Scan for the cell matching the given text and deliver its [x, y] coordinate at center. 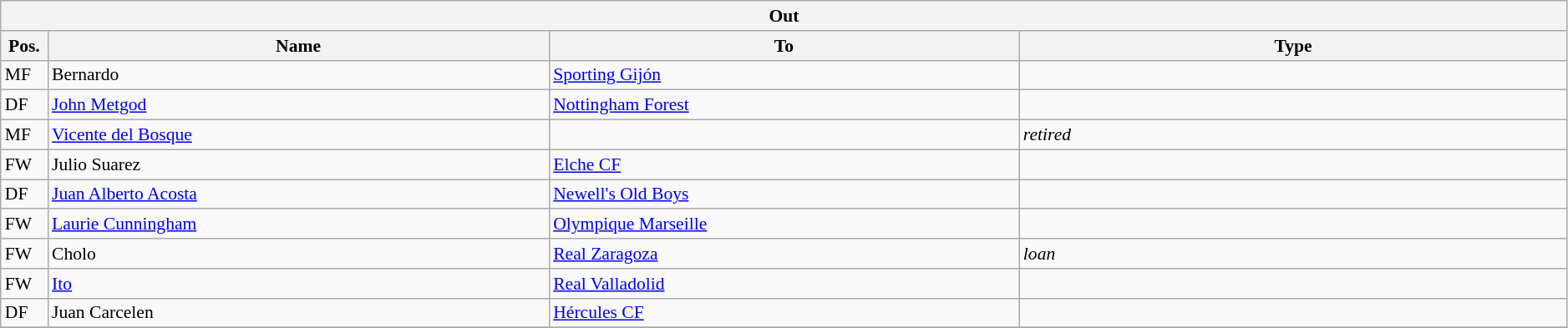
Nottingham Forest [784, 105]
Hércules CF [784, 313]
Out [784, 16]
Cholo [298, 254]
Newell's Old Boys [784, 194]
loan [1293, 254]
Ito [298, 284]
Vicente del Bosque [298, 135]
Bernardo [298, 75]
Elche CF [784, 164]
Name [298, 46]
John Metgod [298, 105]
To [784, 46]
Real Valladolid [784, 284]
Laurie Cunningham [298, 225]
Julio Suarez [298, 164]
Juan Carcelen [298, 313]
Pos. [24, 46]
Type [1293, 46]
Sporting Gijón [784, 75]
Real Zaragoza [784, 254]
retired [1293, 135]
Juan Alberto Acosta [298, 194]
Olympique Marseille [784, 225]
